Capture the cell that displays the provided text and extract its [X, Y] central coordinate. 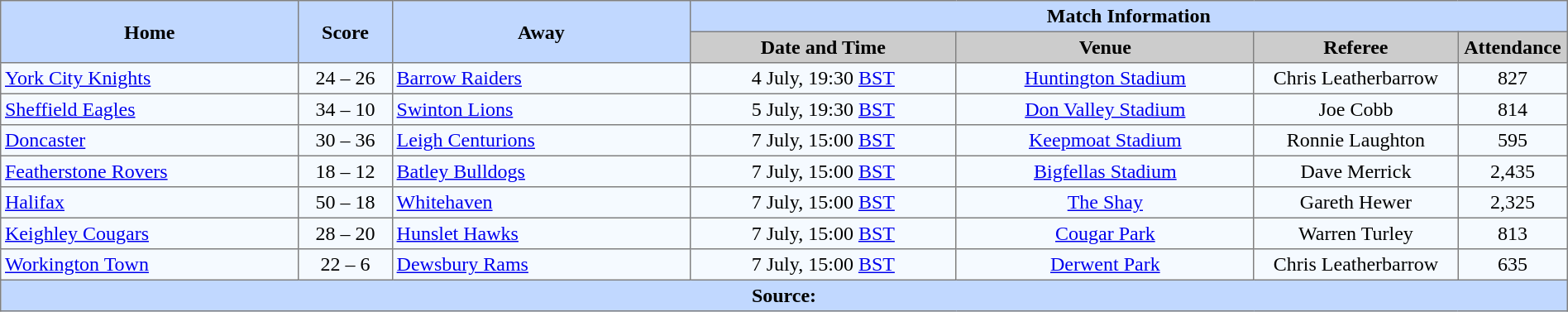
50 – 18 [346, 203]
Ronnie Laughton [1355, 141]
Workington Town [150, 265]
Whitehaven [541, 203]
2,325 [1513, 203]
Away [541, 31]
5 July, 19:30 BST [823, 109]
Hunslet Hawks [541, 233]
Warren Turley [1355, 233]
Derwent Park [1105, 265]
Batley Bulldogs [541, 171]
Bigfellas Stadium [1105, 171]
Source: [784, 295]
Leigh Centurions [541, 141]
595 [1513, 141]
Keepmoat Stadium [1105, 141]
Don Valley Stadium [1105, 109]
Halifax [150, 203]
Home [150, 31]
Swinton Lions [541, 109]
Joe Cobb [1355, 109]
York City Knights [150, 79]
34 – 10 [346, 109]
Match Information [1128, 17]
Date and Time [823, 47]
22 – 6 [346, 265]
814 [1513, 109]
635 [1513, 265]
Barrow Raiders [541, 79]
Doncaster [150, 141]
Dewsbury Rams [541, 265]
24 – 26 [346, 79]
4 July, 19:30 BST [823, 79]
Referee [1355, 47]
827 [1513, 79]
Cougar Park [1105, 233]
Attendance [1513, 47]
Gareth Hewer [1355, 203]
28 – 20 [346, 233]
Keighley Cougars [150, 233]
Score [346, 31]
30 – 36 [346, 141]
Featherstone Rovers [150, 171]
The Shay [1105, 203]
2,435 [1513, 171]
Huntington Stadium [1105, 79]
18 – 12 [346, 171]
813 [1513, 233]
Sheffield Eagles [150, 109]
Dave Merrick [1355, 171]
Venue [1105, 47]
